Output the [x, y] coordinate of the center of the cell containing the given text.  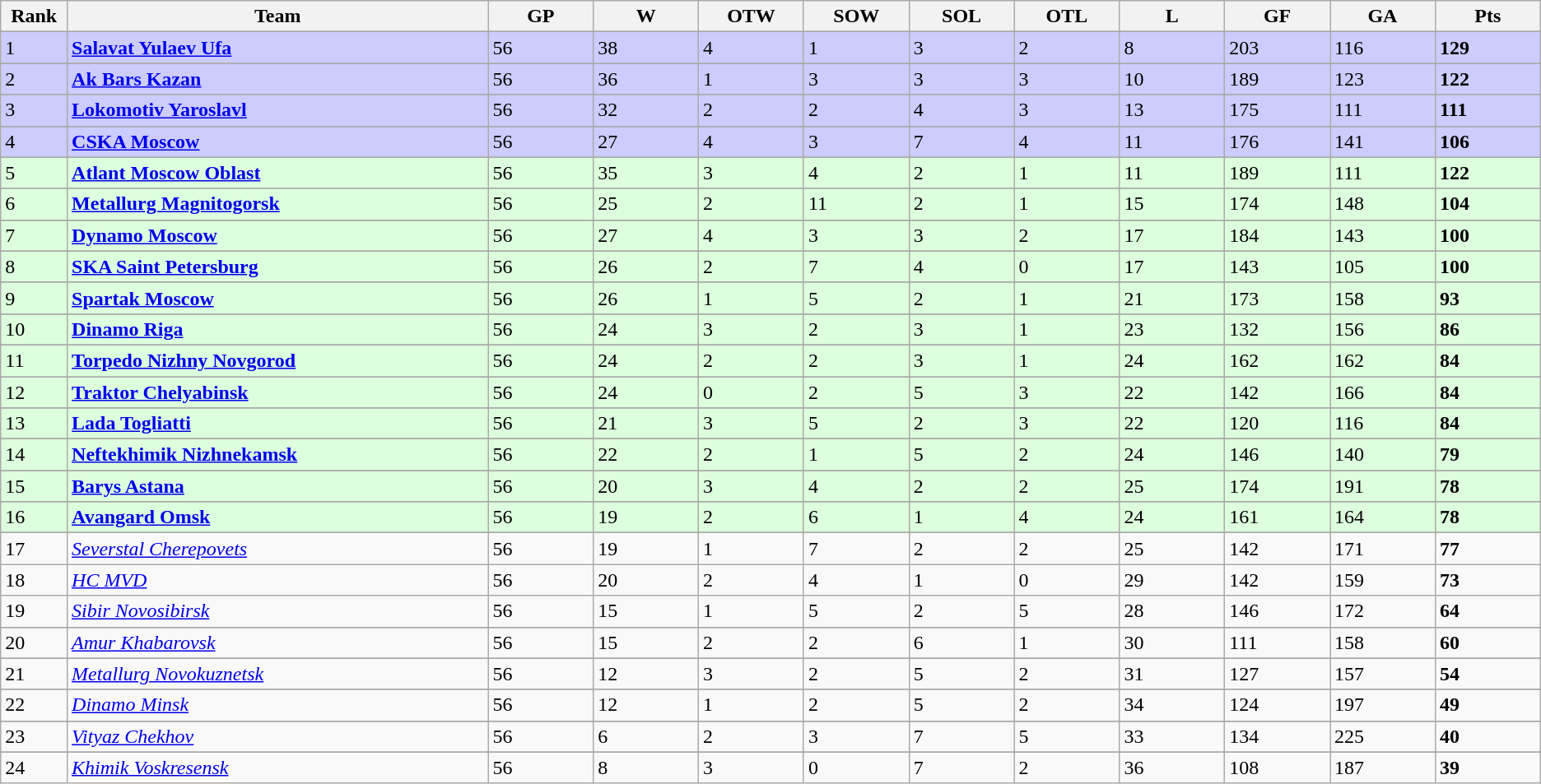
173 [1278, 298]
123 [1383, 79]
Barys Astana [278, 486]
Dinamo Riga [278, 329]
9 [35, 298]
141 [1383, 141]
148 [1383, 204]
SOW [856, 16]
Dinamo Minsk [278, 705]
Khimik Voskresensk [278, 768]
16 [35, 517]
39 [1487, 768]
134 [1278, 736]
Severstal Cherepovets [278, 549]
W [646, 16]
Dynamo Moscow [278, 235]
30 [1172, 643]
HC MVD [278, 580]
GF [1278, 16]
L [1172, 16]
Amur Khabarovsk [278, 643]
157 [1383, 674]
105 [1383, 267]
187 [1383, 768]
28 [1172, 611]
140 [1383, 455]
35 [646, 173]
60 [1487, 643]
34 [1172, 705]
Ak Bars Kazan [278, 79]
CSKA Moscow [278, 141]
Pts [1487, 16]
Rank [35, 16]
184 [1278, 235]
176 [1278, 141]
108 [1278, 768]
161 [1278, 517]
164 [1383, 517]
132 [1278, 329]
32 [646, 110]
Traktor Chelyabinsk [278, 392]
31 [1172, 674]
Vityaz Chekhov [278, 736]
73 [1487, 580]
54 [1487, 674]
77 [1487, 549]
Torpedo Nizhny Novgorod [278, 360]
14 [35, 455]
29 [1172, 580]
203 [1278, 48]
SKA Saint Petersburg [278, 267]
120 [1278, 424]
127 [1278, 674]
106 [1487, 141]
Metallurg Novokuznetsk [278, 674]
159 [1383, 580]
93 [1487, 298]
Lada Togliatti [278, 424]
129 [1487, 48]
166 [1383, 392]
172 [1383, 611]
GA [1383, 16]
171 [1383, 549]
Spartak Moscow [278, 298]
SOL [961, 16]
Metallurg Magnitogorsk [278, 204]
86 [1487, 329]
225 [1383, 736]
Team [278, 16]
38 [646, 48]
79 [1487, 455]
Avangard Omsk [278, 517]
Atlant Moscow Oblast [278, 173]
Lokomotiv Yaroslavl [278, 110]
Neftekhimik Nizhnekamsk [278, 455]
OTL [1067, 16]
GP [541, 16]
191 [1383, 486]
197 [1383, 705]
18 [35, 580]
Sibir Novosibirsk [278, 611]
64 [1487, 611]
104 [1487, 204]
156 [1383, 329]
49 [1487, 705]
OTW [752, 16]
33 [1172, 736]
Salavat Yulaev Ufa [278, 48]
124 [1278, 705]
175 [1278, 110]
40 [1487, 736]
